Find where the given text appears and provide that cell's center as [x, y] coordinate. 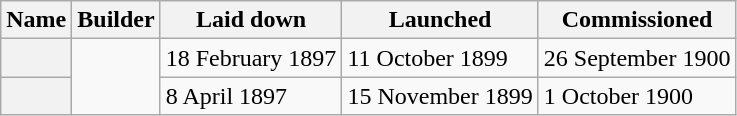
Launched [440, 20]
26 September 1900 [637, 58]
8 April 1897 [251, 96]
11 October 1899 [440, 58]
Laid down [251, 20]
Commissioned [637, 20]
1 October 1900 [637, 96]
18 February 1897 [251, 58]
Builder [116, 20]
Name [36, 20]
15 November 1899 [440, 96]
